Extract the (x, y) coordinate from the center of the cell holding the provided text.  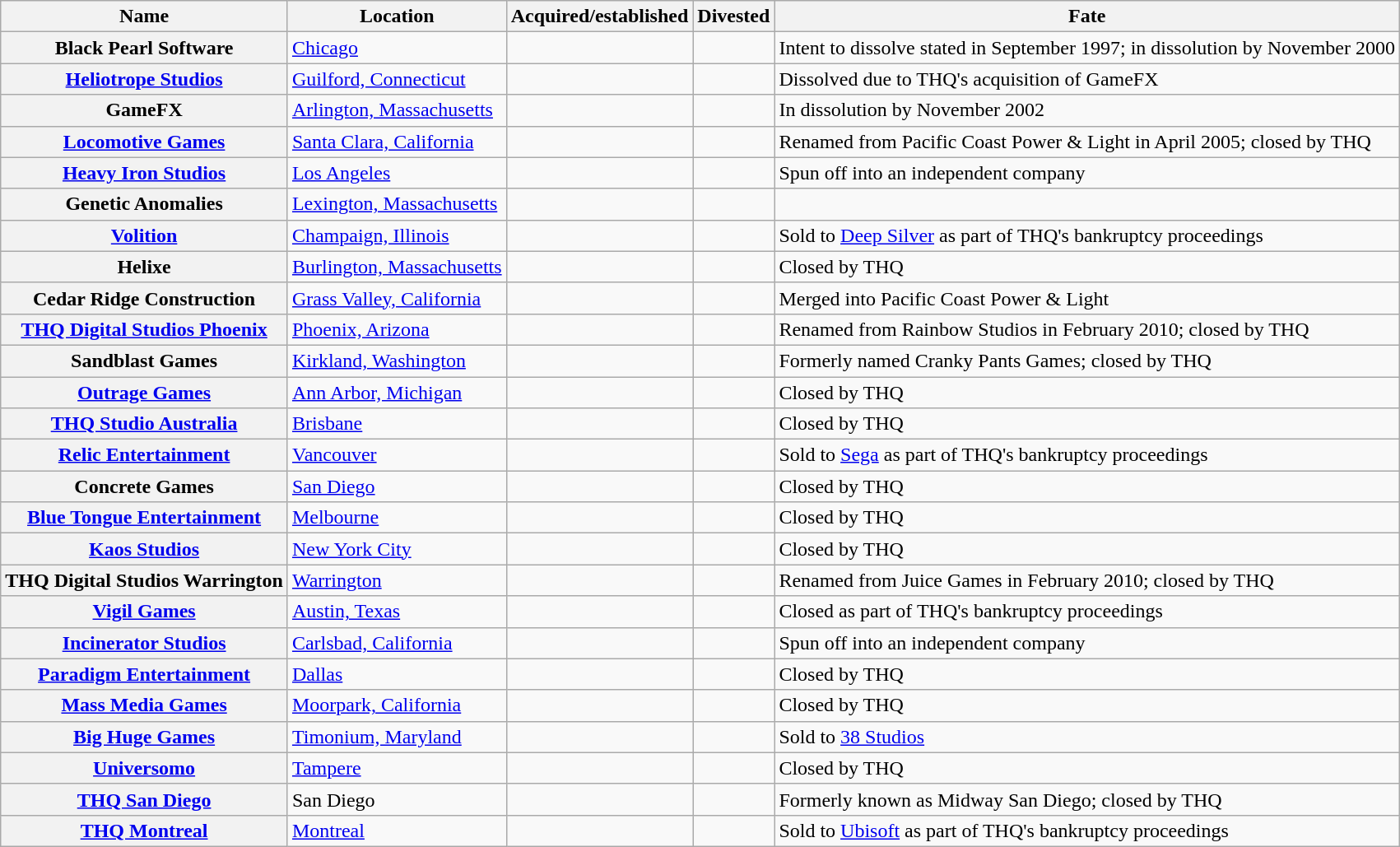
Ann Arbor, Michigan (397, 393)
Universomo (145, 768)
Moorpark, California (397, 705)
Concrete Games (145, 486)
Big Huge Games (145, 737)
Closed as part of THQ's bankruptcy proceedings (1087, 612)
Arlington, Massachusetts (397, 110)
Dallas (397, 674)
Genetic Anomalies (145, 204)
Kirkland, Washington (397, 361)
Incinerator Studios (145, 643)
Cedar Ridge Construction (145, 298)
Black Pearl Software (145, 48)
Renamed from Pacific Coast Power & Light in April 2005; closed by THQ (1087, 142)
Lexington, Massachusetts (397, 204)
Helixe (145, 267)
Timonium, Maryland (397, 737)
Chicago (397, 48)
Name (145, 16)
THQ Studio Australia (145, 424)
Sandblast Games (145, 361)
Divested (734, 16)
Sold to Sega as part of THQ's bankruptcy proceedings (1087, 455)
Intent to dissolve stated in September 1997; in dissolution by November 2000 (1087, 48)
Sold to 38 Studios (1087, 737)
Heliotrope Studios (145, 79)
Kaos Studios (145, 549)
Vancouver (397, 455)
Carlsbad, California (397, 643)
Renamed from Rainbow Studios in February 2010; closed by THQ (1087, 329)
Paradigm Entertainment (145, 674)
Acquired/established (599, 16)
Vigil Games (145, 612)
Renamed from Juice Games in February 2010; closed by THQ (1087, 580)
THQ Digital Studios Warrington (145, 580)
Location (397, 16)
Formerly named Cranky Pants Games; closed by THQ (1087, 361)
Montreal (397, 831)
GameFX (145, 110)
Sold to Ubisoft as part of THQ's bankruptcy proceedings (1087, 831)
THQ Digital Studios Phoenix (145, 329)
Los Angeles (397, 173)
Formerly known as Midway San Diego; closed by THQ (1087, 799)
Relic Entertainment (145, 455)
Outrage Games (145, 393)
Locomotive Games (145, 142)
Dissolved due to THQ's acquisition of GameFX (1087, 79)
Phoenix, Arizona (397, 329)
THQ San Diego (145, 799)
THQ Montreal (145, 831)
Warrington (397, 580)
Volition (145, 235)
Santa Clara, California (397, 142)
Guilford, Connecticut (397, 79)
Sold to Deep Silver as part of THQ's bankruptcy proceedings (1087, 235)
In dissolution by November 2002 (1087, 110)
Tampere (397, 768)
New York City (397, 549)
Mass Media Games (145, 705)
Champaign, Illinois (397, 235)
Grass Valley, California (397, 298)
Austin, Texas (397, 612)
Melbourne (397, 518)
Merged into Pacific Coast Power & Light (1087, 298)
Burlington, Massachusetts (397, 267)
Fate (1087, 16)
Heavy Iron Studios (145, 173)
Brisbane (397, 424)
Blue Tongue Entertainment (145, 518)
